Detect which cell encompasses the target text, then output its [x, y] center coordinate. 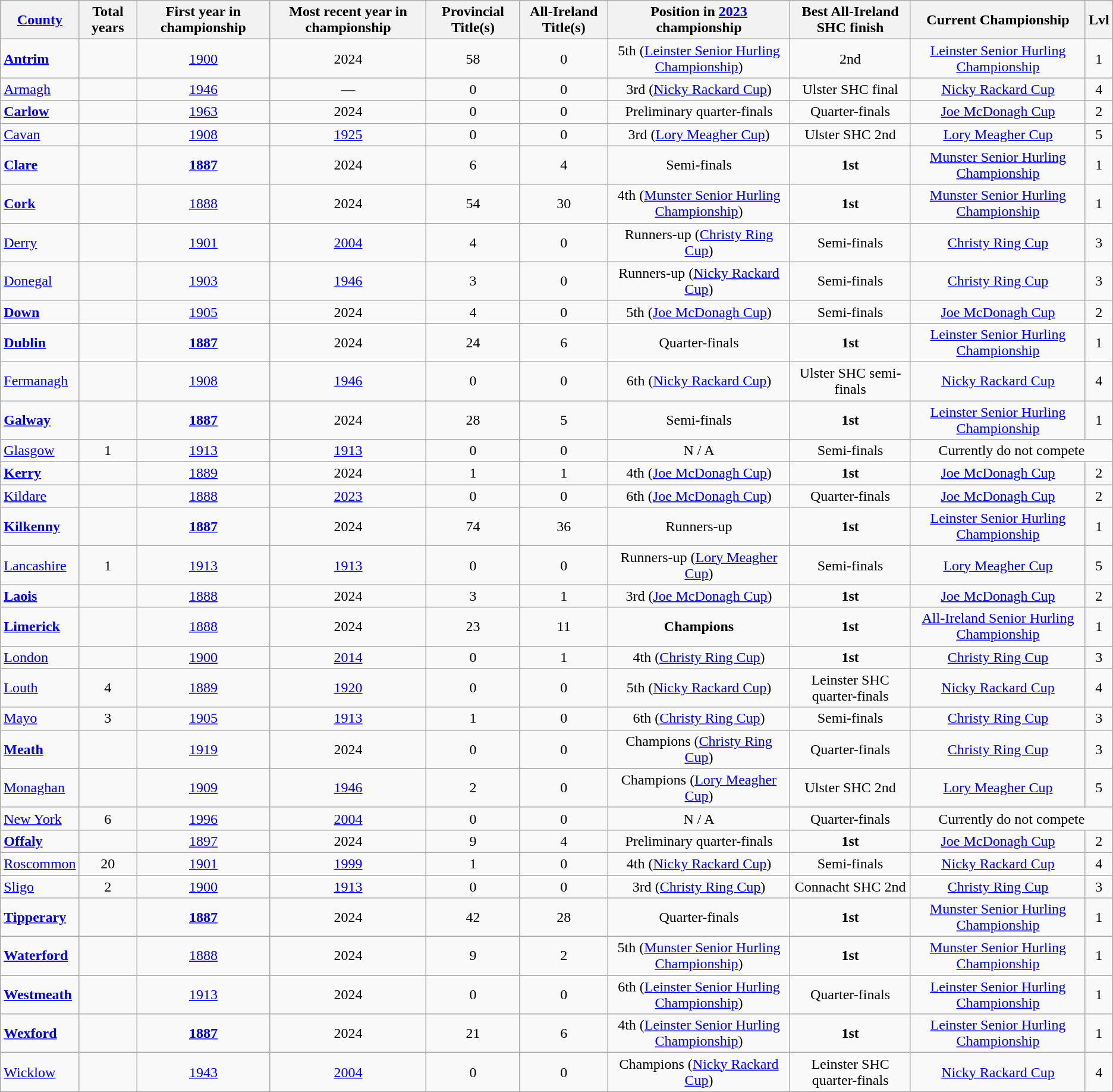
Current Championship [998, 20]
54 [473, 203]
Kilkenny [40, 527]
Champions (Lory Meagher Cup) [699, 787]
1920 [348, 688]
Most recent year in championship [348, 20]
6th (Christy Ring Cup) [699, 718]
Derry [40, 243]
All-Ireland Senior Hurling Championship [998, 627]
20 [108, 864]
11 [564, 627]
All-Ireland Title(s) [564, 20]
2023 [348, 496]
Position in 2023 championship [699, 20]
36 [564, 527]
Lancashire [40, 565]
6th (Leinster Senior Hurling Championship) [699, 994]
2014 [348, 657]
5th (Munster Senior Hurling Championship) [699, 956]
Glasgow [40, 451]
Louth [40, 688]
4th (Munster Senior Hurling Championship) [699, 203]
Sligo [40, 887]
Runners-up (Christy Ring Cup) [699, 243]
Fermanagh [40, 381]
1963 [203, 112]
Carlow [40, 112]
Antrim [40, 58]
Ulster SHC semi-finals [850, 381]
Champions (Nicky Rackard Cup) [699, 1072]
42 [473, 917]
London [40, 657]
21 [473, 1034]
3rd (Joe McDonagh Cup) [699, 596]
Champions (Christy Ring Cup) [699, 749]
1943 [203, 1072]
Dublin [40, 343]
Runners-up (Lory Meagher Cup) [699, 565]
58 [473, 58]
4th (Joe McDonagh Cup) [699, 473]
3rd (Lory Meagher Cup) [699, 134]
3rd (Christy Ring Cup) [699, 887]
1919 [203, 749]
1897 [203, 841]
Limerick [40, 627]
Best All-Ireland SHC finish [850, 20]
1999 [348, 864]
4th (Nicky Rackard Cup) [699, 864]
3rd (Nicky Rackard Cup) [699, 89]
Galway [40, 420]
Laois [40, 596]
5th (Joe McDonagh Cup) [699, 312]
Champions [699, 627]
Tipperary [40, 917]
1925 [348, 134]
Wicklow [40, 1072]
Offaly [40, 841]
Clare [40, 165]
Meath [40, 749]
5th (Leinster Senior Hurling Championship) [699, 58]
Roscommon [40, 864]
2nd [850, 58]
Cavan [40, 134]
Monaghan [40, 787]
Provincial Title(s) [473, 20]
74 [473, 527]
Donegal [40, 281]
Armagh [40, 89]
Cork [40, 203]
Down [40, 312]
6th (Joe McDonagh Cup) [699, 496]
5th (Nicky Rackard Cup) [699, 688]
1903 [203, 281]
Kildare [40, 496]
24 [473, 343]
First year in championship [203, 20]
30 [564, 203]
County [40, 20]
— [348, 89]
6th (Nicky Rackard Cup) [699, 381]
Runners-up (Nicky Rackard Cup) [699, 281]
Wexford [40, 1034]
Lvl [1099, 20]
Westmeath [40, 994]
23 [473, 627]
Waterford [40, 956]
Kerry [40, 473]
New York [40, 818]
Mayo [40, 718]
Connacht SHC 2nd [850, 887]
4th (Leinster Senior Hurling Championship) [699, 1034]
Ulster SHC final [850, 89]
1909 [203, 787]
Total years [108, 20]
4th (Christy Ring Cup) [699, 657]
Runners-up [699, 527]
1996 [203, 818]
